Provide the [x, y] coordinate of the cell's center where the given text is located.  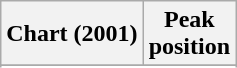
Chart (2001) [72, 34]
Peakposition [189, 34]
